Find where the given text appears and provide that cell's center as [x, y] coordinate. 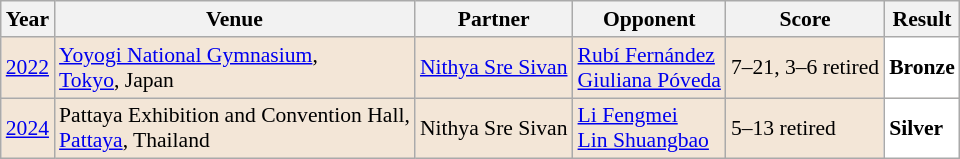
Pattaya Exhibition and Convention Hall,Pattaya, Thailand [234, 128]
2022 [28, 68]
Partner [494, 19]
Opponent [650, 19]
Rubí Fernández Giuliana Póveda [650, 68]
Result [922, 19]
Silver [922, 128]
Year [28, 19]
7–21, 3–6 retired [805, 68]
Yoyogi National Gymnasium,Tokyo, Japan [234, 68]
Score [805, 19]
Bronze [922, 68]
Venue [234, 19]
5–13 retired [805, 128]
Li Fengmei Lin Shuangbao [650, 128]
2024 [28, 128]
